Locate the cell with the specified text and output its [x, y] center coordinate. 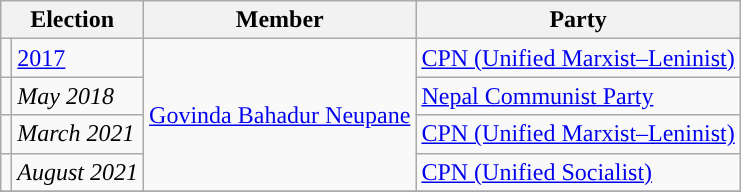
Party [578, 20]
2017 [78, 58]
Member [280, 20]
Nepal Communist Party [578, 96]
August 2021 [78, 172]
Election [72, 20]
Govinda Bahadur Neupane [280, 115]
CPN (Unified Socialist) [578, 172]
March 2021 [78, 134]
May 2018 [78, 96]
